From the cell containing the given text, extract its center point as (x, y) coordinate. 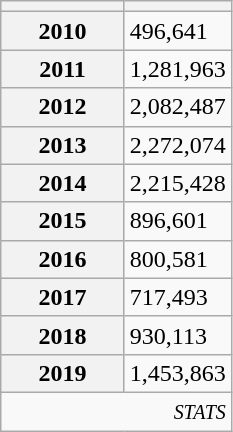
2018 (63, 335)
2010 (63, 31)
2013 (63, 145)
2016 (63, 259)
2019 (63, 373)
2015 (63, 221)
2,082,487 (178, 107)
2014 (63, 183)
496,641 (178, 31)
896,601 (178, 221)
2,215,428 (178, 183)
1,281,963 (178, 69)
2012 (63, 107)
800,581 (178, 259)
717,493 (178, 297)
STATS (116, 411)
1,453,863 (178, 373)
930,113 (178, 335)
2,272,074 (178, 145)
2011 (63, 69)
2017 (63, 297)
